Extract the (x, y) coordinate from the center of the cell holding the provided text.  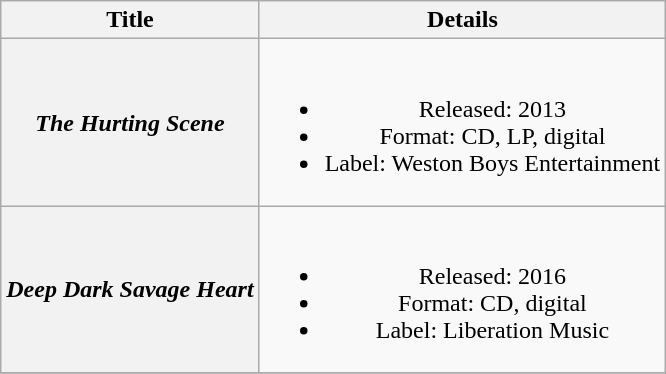
The Hurting Scene (130, 122)
Released: 2013Format: CD, LP, digitalLabel: Weston Boys Entertainment (462, 122)
Deep Dark Savage Heart (130, 290)
Released: 2016Format: CD, digitalLabel: Liberation Music (462, 290)
Title (130, 20)
Details (462, 20)
